Determine the [x, y] coordinate at the center of the cell enclosing the given text.  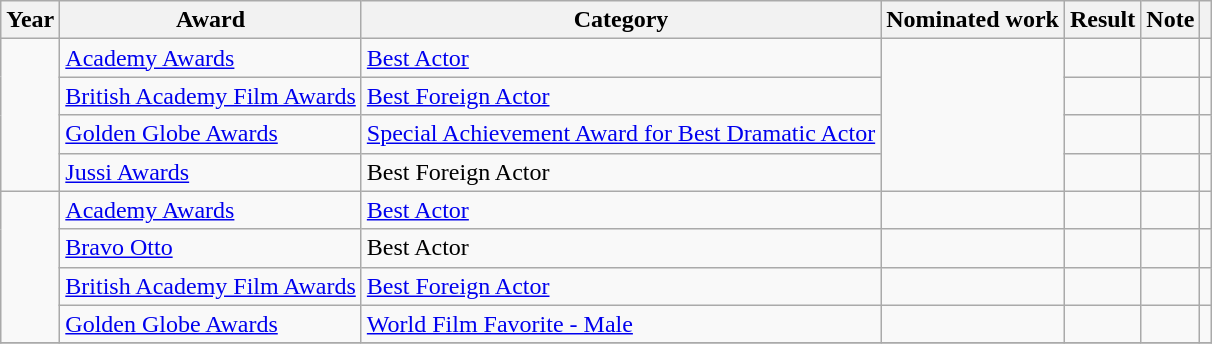
Bravo Otto [211, 248]
Nominated work [973, 20]
Result [1102, 20]
Year [30, 20]
Special Achievement Award for Best Dramatic Actor [620, 134]
World Film Favorite - Male [620, 324]
Note [1170, 20]
Award [211, 20]
Category [620, 20]
Jussi Awards [211, 172]
